Return the (X, Y) coordinate for the center point of the cell that contains the specified text.  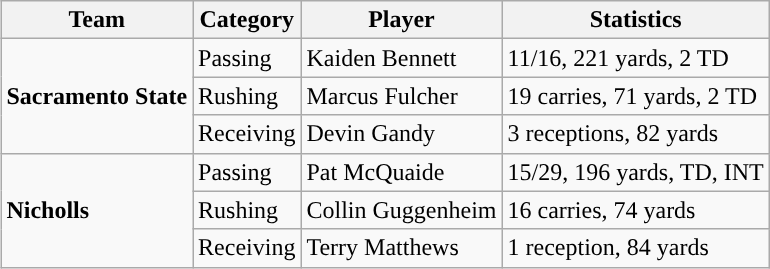
Nicholls (97, 210)
3 receptions, 82 yards (636, 134)
Player (402, 20)
Team (97, 20)
Collin Guggenheim (402, 210)
11/16, 221 yards, 2 TD (636, 58)
15/29, 196 yards, TD, INT (636, 172)
Sacramento State (97, 96)
19 carries, 71 yards, 2 TD (636, 96)
Marcus Fulcher (402, 96)
16 carries, 74 yards (636, 210)
Devin Gandy (402, 134)
1 reception, 84 yards (636, 248)
Statistics (636, 20)
Category (247, 20)
Terry Matthews (402, 248)
Kaiden Bennett (402, 58)
Pat McQuaide (402, 172)
